Search for the cell housing the specified text and yield its (X, Y) center coordinate. 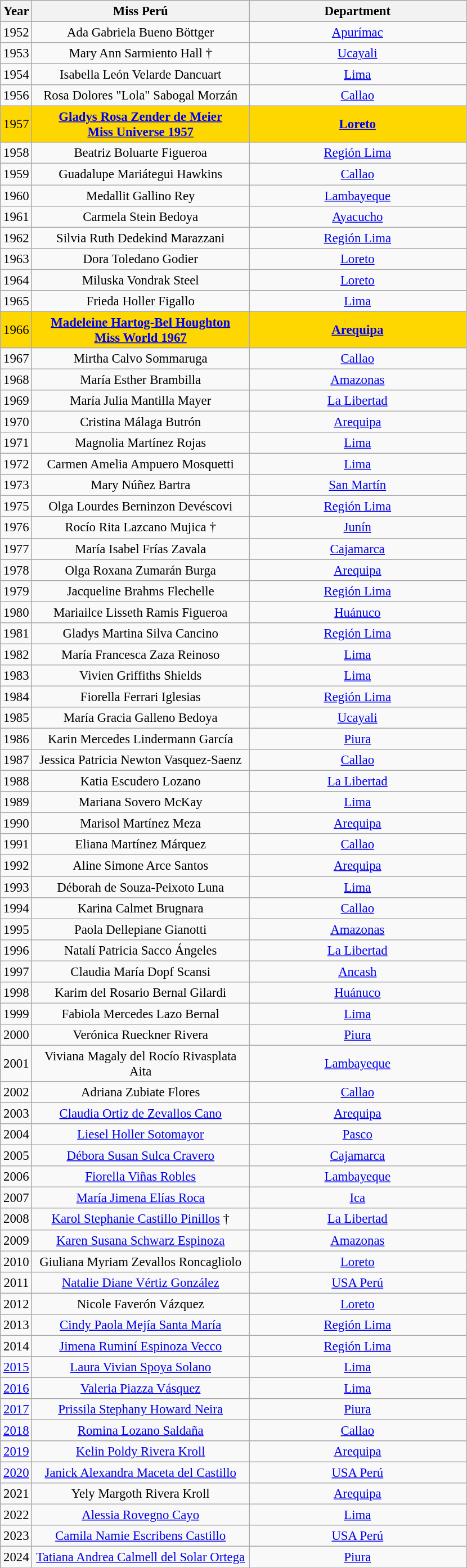
María Julia Mantilla Mayer (141, 401)
2021 (16, 1494)
Claudia Ortiz de Zevallos Cano (141, 1114)
1973 (16, 485)
Jessica Patricia Newton Vasquez-Saenz (141, 760)
1990 (16, 824)
San Martín (357, 485)
1987 (16, 760)
1970 (16, 422)
1967 (16, 359)
María Jimena Elías Roca (141, 1198)
2020 (16, 1473)
2014 (16, 1346)
1972 (16, 464)
Katia Escudero Lozano (141, 781)
Medallit Gallino Rey (141, 196)
1957 (16, 125)
2006 (16, 1177)
Liesel Holler Sotomayor (141, 1135)
1964 (16, 280)
2001 (16, 1064)
Guadalupe Mariátegui Hawkins (141, 174)
2022 (16, 1515)
1963 (16, 259)
Carmen Amelia Ampuero Mosquetti (141, 464)
Janick Alexandra Maceta del Castillo (141, 1473)
1992 (16, 866)
Olga Roxana Zumarán Burga (141, 570)
Cristina Málaga Butrón (141, 422)
1979 (16, 591)
Magnolia Martínez Rojas (141, 443)
Mariailce Lisseth Ramis Figueroa (141, 612)
1954 (16, 75)
Karin Mercedes Lindermann García (141, 739)
Laura Vivian Spoya Solano (141, 1367)
2000 (16, 1035)
Department (357, 11)
2017 (16, 1409)
Beatriz Boluarte Figueroa (141, 153)
1960 (16, 196)
1975 (16, 507)
Paola Dellepiane Gianotti (141, 929)
Silvia Ruth Dedekind Marazzani (141, 238)
Alessia Rovegno Cayo (141, 1515)
1988 (16, 781)
1984 (16, 697)
Nicole Faverón Vázquez (141, 1304)
1966 (16, 329)
1965 (16, 301)
1968 (16, 379)
Vivien Griffiths Shields (141, 676)
2007 (16, 1198)
1997 (16, 971)
1991 (16, 845)
1956 (16, 96)
1971 (16, 443)
Dora Toledano Godier (141, 259)
Frieda Holler Figallo (141, 301)
1986 (16, 739)
Cindy Paola Mejía Santa María (141, 1325)
Fiorella Viñas Robles (141, 1177)
2005 (16, 1156)
Jimena Ruminí Espinoza Vecco (141, 1346)
1962 (16, 238)
Ayacucho (357, 216)
Miluska Vondrak Steel (141, 280)
2013 (16, 1325)
Rocío Rita Lazcano Mujica † (141, 528)
1993 (16, 887)
1978 (16, 570)
Mariana Sovero McKay (141, 802)
Kelin Poldy Rivera Kroll (141, 1452)
Junín (357, 528)
2009 (16, 1240)
Ica (357, 1198)
1952 (16, 33)
Gladys Martina Silva Cancino (141, 634)
Gladys Rosa Zender de MeierMiss Universe 1957 (141, 125)
Mary Núñez Bartra (141, 485)
Marisol Martínez Meza (141, 824)
1996 (16, 950)
María Isabel Frías Zavala (141, 549)
1983 (16, 676)
Pasco (357, 1135)
2002 (16, 1092)
Adriana Zubiate Flores (141, 1092)
1995 (16, 929)
1982 (16, 654)
1976 (16, 528)
1961 (16, 216)
Tatiana Andrea Calmell del Solar Ortega (141, 1557)
Miss Perú (141, 11)
Viviana Magaly del Rocío Rivasplata Aita (141, 1064)
2008 (16, 1219)
Claudia María Dopf Scansi (141, 971)
1985 (16, 718)
1994 (16, 908)
Eliana Martínez Márquez (141, 845)
2003 (16, 1114)
2011 (16, 1282)
2015 (16, 1367)
Isabella León Velarde Dancuart (141, 75)
2024 (16, 1557)
Carmela Stein Bedoya (141, 216)
María Gracia Galleno Bedoya (141, 718)
2012 (16, 1304)
Romina Lozano Saldaña (141, 1431)
1977 (16, 549)
Mary Ann Sarmiento Hall † (141, 53)
Year (16, 11)
Olga Lourdes Berninzon Devéscovi (141, 507)
Karol Stephanie Castillo Pinillos † (141, 1219)
1981 (16, 634)
Valeria Piazza Vásquez (141, 1388)
1999 (16, 1014)
Fabiola Mercedes Lazo Bernal (141, 1014)
Camila Namie Escribens Castillo (141, 1537)
Mirtha Calvo Sommaruga (141, 359)
Natalie Diane Vértiz González (141, 1282)
María Esther Brambilla (141, 379)
Déborah de Souza-Peixoto Luna (141, 887)
Rosa Dolores "Lola" Sabogal Morzán (141, 96)
Natalí Patricia Sacco Ángeles (141, 950)
2023 (16, 1537)
1958 (16, 153)
Prissila Stephany Howard Neira (141, 1409)
1959 (16, 174)
1953 (16, 53)
Débora Susan Sulca Cravero (141, 1156)
María Francesca Zaza Reinoso (141, 654)
Jacqueline Brahms Flechelle (141, 591)
Ada Gabriela Bueno Böttger (141, 33)
1980 (16, 612)
1969 (16, 401)
Giuliana Myriam Zevallos Roncagliolo (141, 1262)
1998 (16, 993)
Aline Simone Arce Santos (141, 866)
2004 (16, 1135)
Yely Margoth Rivera Kroll (141, 1494)
Karina Calmet Brugnara (141, 908)
1989 (16, 802)
2016 (16, 1388)
Fiorella Ferrari Iglesias (141, 697)
Madeleine Hartog-Bel HoughtonMiss World 1967 (141, 329)
Karim del Rosario Bernal Gilardi (141, 993)
2019 (16, 1452)
Verónica Rueckner Rivera (141, 1035)
Karen Susana Schwarz Espinoza (141, 1240)
Apurímac (357, 33)
2010 (16, 1262)
Ancash (357, 971)
2018 (16, 1431)
